Capture the cell that displays the provided text and extract its [X, Y] central coordinate. 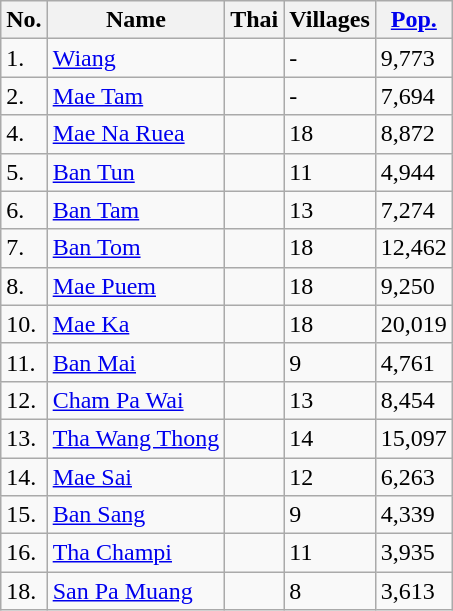
8,872 [414, 134]
Ban Tun [136, 172]
4,339 [414, 515]
Wiang [136, 58]
Pop. [414, 20]
Thai [254, 20]
Ban Tam [136, 210]
Mae Tam [136, 96]
12,462 [414, 248]
1. [24, 58]
No. [24, 20]
13. [24, 438]
8. [24, 286]
20,019 [414, 324]
3,613 [414, 591]
2. [24, 96]
8 [330, 591]
5. [24, 172]
12 [330, 477]
15. [24, 515]
7. [24, 248]
3,935 [414, 553]
16. [24, 553]
4. [24, 134]
9,250 [414, 286]
9,773 [414, 58]
11. [24, 362]
Cham Pa Wai [136, 400]
San Pa Muang [136, 591]
14. [24, 477]
6,263 [414, 477]
Mae Ka [136, 324]
Mae Puem [136, 286]
Mae Sai [136, 477]
7,274 [414, 210]
6. [24, 210]
Tha Champi [136, 553]
12. [24, 400]
15,097 [414, 438]
Name [136, 20]
14 [330, 438]
Ban Sang [136, 515]
10. [24, 324]
7,694 [414, 96]
Ban Tom [136, 248]
Mae Na Ruea [136, 134]
8,454 [414, 400]
18. [24, 591]
Villages [330, 20]
Tha Wang Thong [136, 438]
4,761 [414, 362]
Ban Mai [136, 362]
4,944 [414, 172]
